Determine the (x, y) coordinate at the center of the cell enclosing the given text.  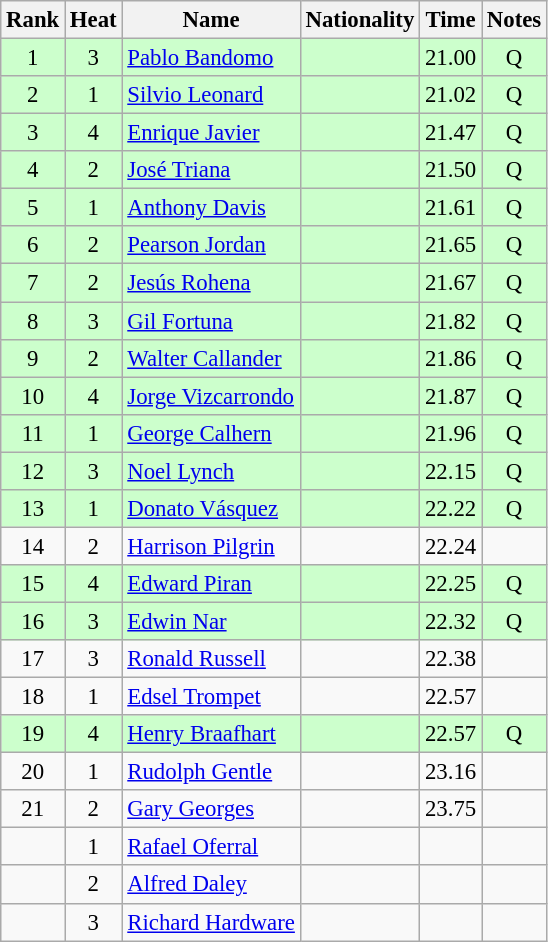
22.32 (451, 621)
21.50 (451, 170)
Harrison Pilgrin (211, 546)
Pablo Bandomo (211, 58)
18 (33, 697)
Name (211, 20)
5 (33, 208)
19 (33, 734)
8 (33, 321)
José Triana (211, 170)
16 (33, 621)
21.87 (451, 396)
9 (33, 358)
Anthony Davis (211, 208)
Walter Callander (211, 358)
Gary Georges (211, 809)
13 (33, 509)
6 (33, 245)
11 (33, 433)
Ronald Russell (211, 659)
Time (451, 20)
Alfred Daley (211, 885)
Henry Braafhart (211, 734)
Enrique Javier (211, 133)
21.02 (451, 95)
21.61 (451, 208)
10 (33, 396)
Notes (514, 20)
15 (33, 584)
22.25 (451, 584)
23.75 (451, 809)
17 (33, 659)
21.86 (451, 358)
Edward Piran (211, 584)
21.47 (451, 133)
14 (33, 546)
Pearson Jordan (211, 245)
Jesús Rohena (211, 283)
George Calhern (211, 433)
Jorge Vizcarrondo (211, 396)
20 (33, 772)
Edwin Nar (211, 621)
Donato Vásquez (211, 509)
Edsel Trompet (211, 697)
Heat (94, 20)
Silvio Leonard (211, 95)
Nationality (360, 20)
22.38 (451, 659)
21.65 (451, 245)
7 (33, 283)
Rafael Oferral (211, 847)
22.24 (451, 546)
Noel Lynch (211, 471)
21 (33, 809)
Rudolph Gentle (211, 772)
22.15 (451, 471)
21.67 (451, 283)
21.00 (451, 58)
12 (33, 471)
22.22 (451, 509)
21.96 (451, 433)
23.16 (451, 772)
Richard Hardware (211, 922)
Rank (33, 20)
Gil Fortuna (211, 321)
21.82 (451, 321)
